For the text-containing cell, return its midpoint in (x, y) coordinate format. 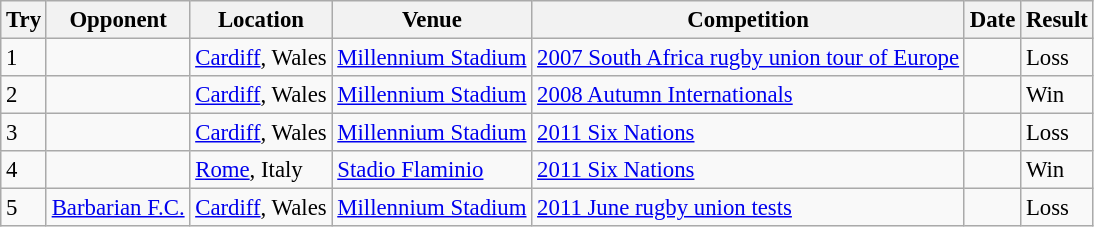
3 (24, 133)
Competition (748, 20)
Opponent (118, 20)
2011 June rugby union tests (748, 208)
Stadio Flaminio (432, 170)
Date (992, 20)
4 (24, 170)
2007 South Africa rugby union tour of Europe (748, 58)
Venue (432, 20)
Rome, Italy (261, 170)
2 (24, 95)
5 (24, 208)
1 (24, 58)
Location (261, 20)
Try (24, 20)
Barbarian F.C. (118, 208)
2008 Autumn Internationals (748, 95)
Result (1058, 20)
